Capture the cell that displays the provided text and extract its (x, y) central coordinate. 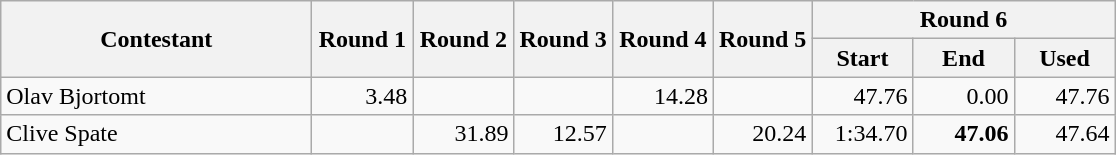
Round 2 (464, 39)
Start (862, 58)
3.48 (362, 96)
31.89 (464, 134)
Round 4 (662, 39)
1:34.70 (862, 134)
47.64 (1064, 134)
Round 3 (563, 39)
Clive Spate (156, 134)
End (964, 58)
Round 6 (964, 20)
Contestant (156, 39)
12.57 (563, 134)
14.28 (662, 96)
Round 1 (362, 39)
Used (1064, 58)
0.00 (964, 96)
Olav Bjortomt (156, 96)
47.06 (964, 134)
20.24 (762, 134)
Round 5 (762, 39)
